Provide the [x, y] coordinate of the cell's center where the given text is located.  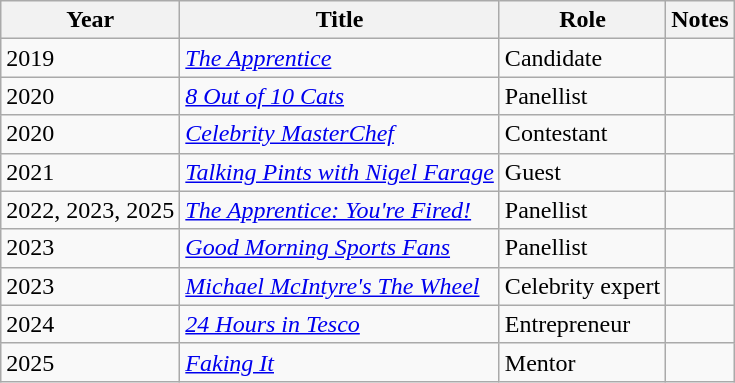
2022, 2023, 2025 [90, 210]
Good Morning Sports Fans [340, 248]
The Apprentice: You're Fired! [340, 210]
Contestant [582, 134]
2021 [90, 172]
Michael McIntyre's The Wheel [340, 286]
2024 [90, 324]
Talking Pints with Nigel Farage [340, 172]
The Apprentice [340, 58]
Celebrity expert [582, 286]
Notes [700, 20]
Entrepreneur [582, 324]
Faking It [340, 362]
Celebrity MasterChef [340, 134]
Role [582, 20]
24 Hours in Tesco [340, 324]
2025 [90, 362]
Candidate [582, 58]
2019 [90, 58]
Title [340, 20]
8 Out of 10 Cats [340, 96]
Year [90, 20]
Mentor [582, 362]
Guest [582, 172]
